Search for the cell housing the specified text and yield its [X, Y] center coordinate. 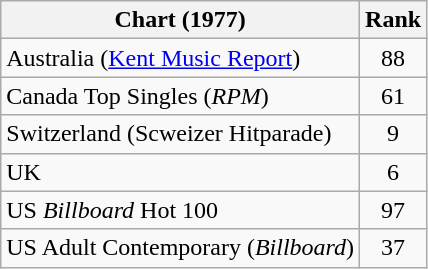
US Adult Contemporary (Billboard) [180, 248]
US Billboard Hot 100 [180, 210]
9 [394, 134]
61 [394, 96]
UK [180, 172]
Rank [394, 20]
97 [394, 210]
Chart (1977) [180, 20]
Switzerland (Scweizer Hitparade) [180, 134]
37 [394, 248]
6 [394, 172]
Canada Top Singles (RPM) [180, 96]
Australia (Kent Music Report) [180, 58]
88 [394, 58]
